Return the (X, Y) coordinate for the center point of the cell that contains the specified text.  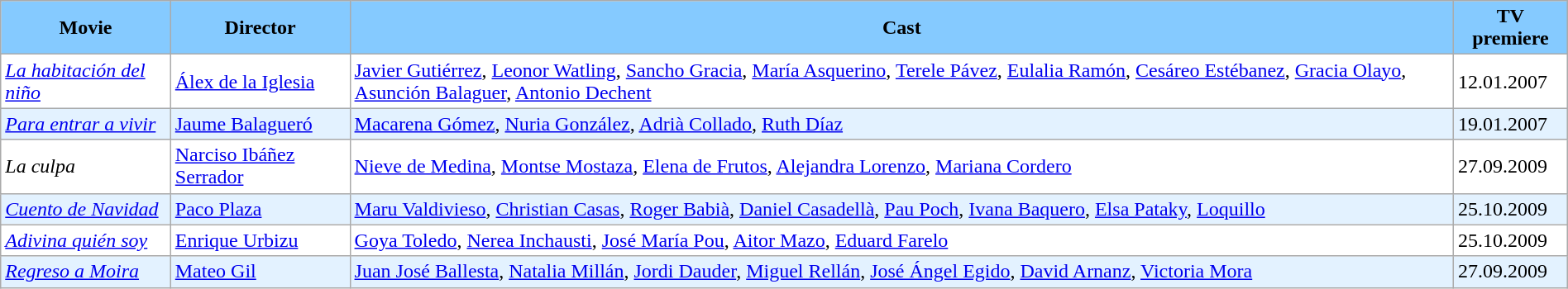
La culpa (86, 167)
Álex de la Iglesia (260, 81)
Para entrar a vivir (86, 124)
Nieve de Medina, Montse Mostaza, Elena de Frutos, Alejandra Lorenzo, Mariana Cordero (901, 167)
Macarena Gómez, Nuria González, Adrià Collado, Ruth Díaz (901, 124)
Regreso a Moira (86, 272)
Maru Valdivieso, Christian Casas, Roger Babià, Daniel Casadellà, Pau Poch, Ivana Baquero, Elsa Pataky, Loquillo (901, 209)
La habitación del niño (86, 81)
Goya Toledo, Nerea Inchausti, José María Pou, Aitor Mazo, Eduard Farelo (901, 240)
Narciso Ibáñez Serrador (260, 167)
Director (260, 28)
Enrique Urbizu (260, 240)
Adivina quién soy (86, 240)
19.01.2007 (1511, 124)
12.01.2007 (1511, 81)
TV premiere (1511, 28)
Mateo Gil (260, 272)
Juan José Ballesta, Natalia Millán, Jordi Dauder, Miguel Rellán, José Ángel Egido, David Arnanz, Victoria Mora (901, 272)
Jaume Balagueró (260, 124)
Cast (901, 28)
Cuento de Navidad (86, 209)
Paco Plaza (260, 209)
Movie (86, 28)
